From the cell containing the given text, extract its center point as [X, Y] coordinate. 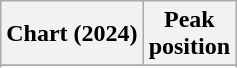
Peakposition [189, 34]
Chart (2024) [72, 34]
